Provide the [x, y] coordinate of the cell's center where the given text is located.  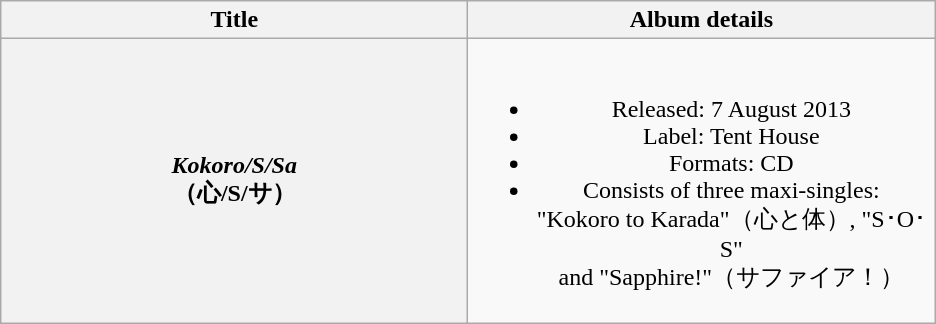
Kokoro/S/Sa（心/S/サ） [234, 181]
Title [234, 20]
Released: 7 August 2013Label: Tent HouseFormats: CDConsists of three maxi-singles:"Kokoro to Karada"（心と体）, "S･O･S"and "Sapphire!"（サファイア！） [702, 181]
Album details [702, 20]
